From the cell containing the given text, extract its center point as [X, Y] coordinate. 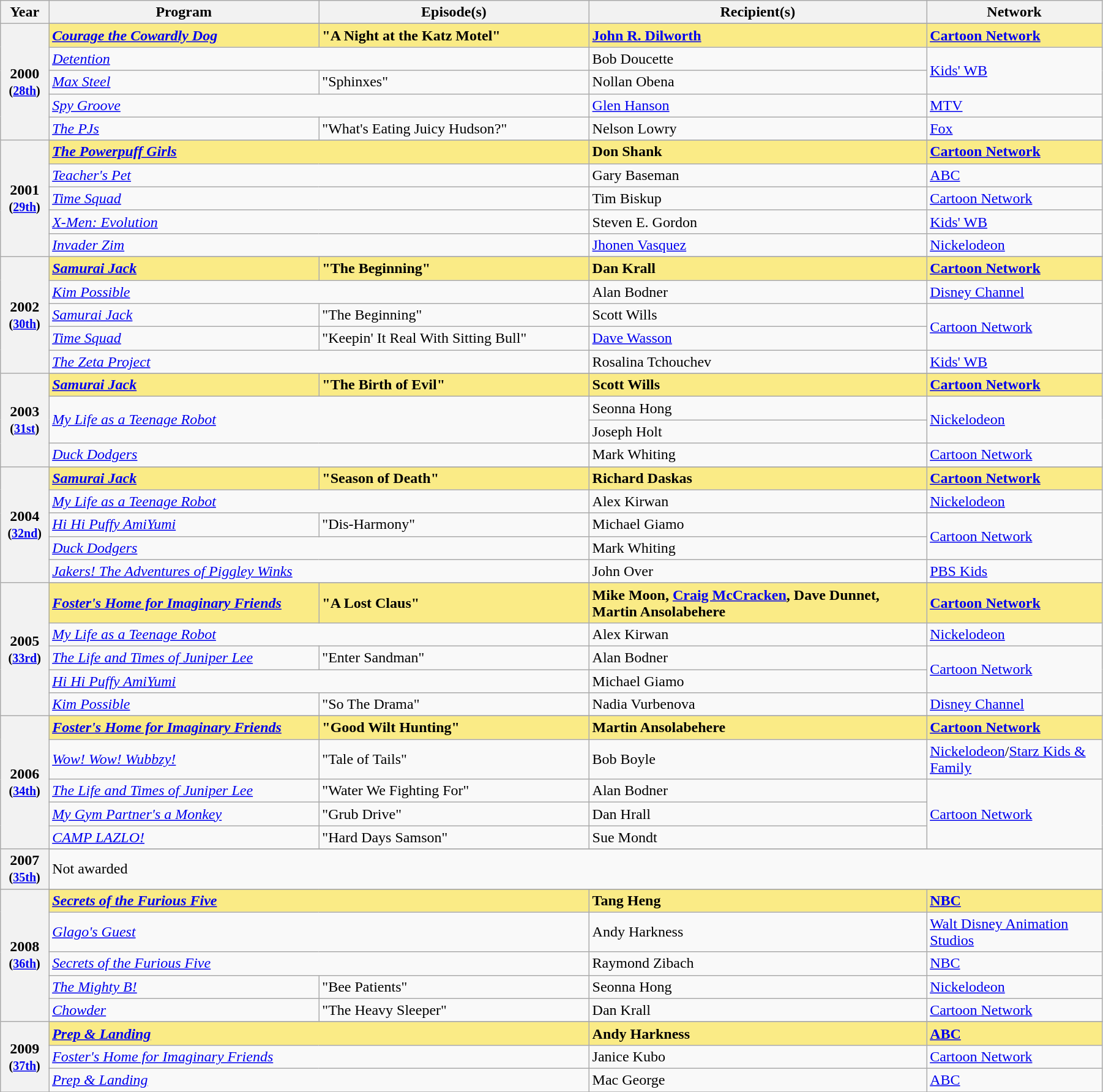
Raymond Zibach [758, 963]
Nickelodeon/Starz Kids & Family [1015, 759]
Gary Baseman [758, 175]
"A Lost Claus" [454, 602]
Chowder [184, 1010]
2008 (36th) [24, 955]
Courage the Cowardly Dog [184, 36]
2003 (31st) [24, 420]
Mike Moon, Craig McCracken, Dave Dunnet, Martin Ansolabehere [758, 602]
"Enter Sandman" [454, 657]
John Over [758, 571]
"Dis-Harmony" [454, 525]
Program [184, 12]
CAMP LAZLO! [184, 837]
The Zeta Project [319, 362]
"The Birth of Evil" [454, 385]
Tim Biskup [758, 198]
"Grub Drive" [454, 814]
2006 (34th) [24, 782]
My Gym Partner's a Monkey [184, 814]
2004 (32nd) [24, 525]
Invader Zim [319, 245]
2000 (28th) [24, 82]
Recipient(s) [758, 12]
"Good Wilt Hunting" [454, 728]
Episode(s) [454, 12]
The Powerpuff Girls [319, 152]
Don Shank [758, 152]
Richard Daskas [758, 478]
Jhonen Vasquez [758, 245]
The Mighty B! [184, 987]
Martin Ansolabehere [758, 728]
Nadia Vurbenova [758, 705]
Glen Hanson [758, 105]
Jakers! The Adventures of Piggley Winks [319, 571]
Nelson Lowry [758, 129]
Nollan Obena [758, 82]
Max Steel [184, 82]
"A Night at the Katz Motel" [454, 36]
Glago's Guest [319, 932]
"Sphinxes" [454, 82]
The PJs [184, 129]
Dave Wasson [758, 338]
Walt Disney Animation Studios [1015, 932]
"Water We Fighting For" [454, 791]
"What's Eating Juicy Hudson?" [454, 129]
Spy Groove [319, 105]
"Hard Days Samson" [454, 837]
Teacher's Pet [319, 175]
Fox [1015, 129]
Not awarded [575, 869]
Bob Doucette [758, 59]
PBS Kids [1015, 571]
"So The Drama" [454, 705]
"Keepin' It Real With Sitting Bull" [454, 338]
John R. Dilworth [758, 36]
"The Heavy Sleeper" [454, 1010]
Sue Mondt [758, 837]
Wow! Wow! Wubbzy! [184, 759]
X-Men: Evolution [319, 222]
Mac George [758, 1080]
2007 (35th) [24, 869]
Rosalina Tchouchev [758, 362]
Dan Hrall [758, 814]
Detention [319, 59]
Bob Boyle [758, 759]
Steven E. Gordon [758, 222]
"Tale of Tails" [454, 759]
2001 (29th) [24, 198]
2009 (37th) [24, 1056]
"Season of Death" [454, 478]
Network [1015, 12]
Janice Kubo [758, 1056]
MTV [1015, 105]
Joseph Holt [758, 432]
Tang Heng [758, 900]
"Bee Patients" [454, 987]
2002 (30th) [24, 315]
Year [24, 12]
2005 (33rd) [24, 649]
